Search for the cell housing the specified text and yield its [X, Y] center coordinate. 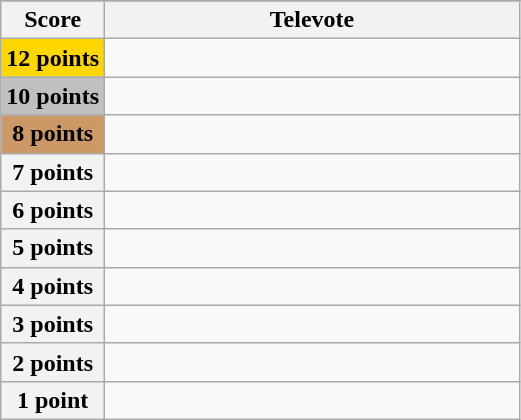
Score [53, 20]
7 points [53, 172]
12 points [53, 58]
6 points [53, 210]
Televote [312, 20]
2 points [53, 362]
10 points [53, 96]
5 points [53, 248]
3 points [53, 324]
1 point [53, 400]
8 points [53, 134]
4 points [53, 286]
